Determine the (x, y) coordinate at the center of the cell enclosing the given text.  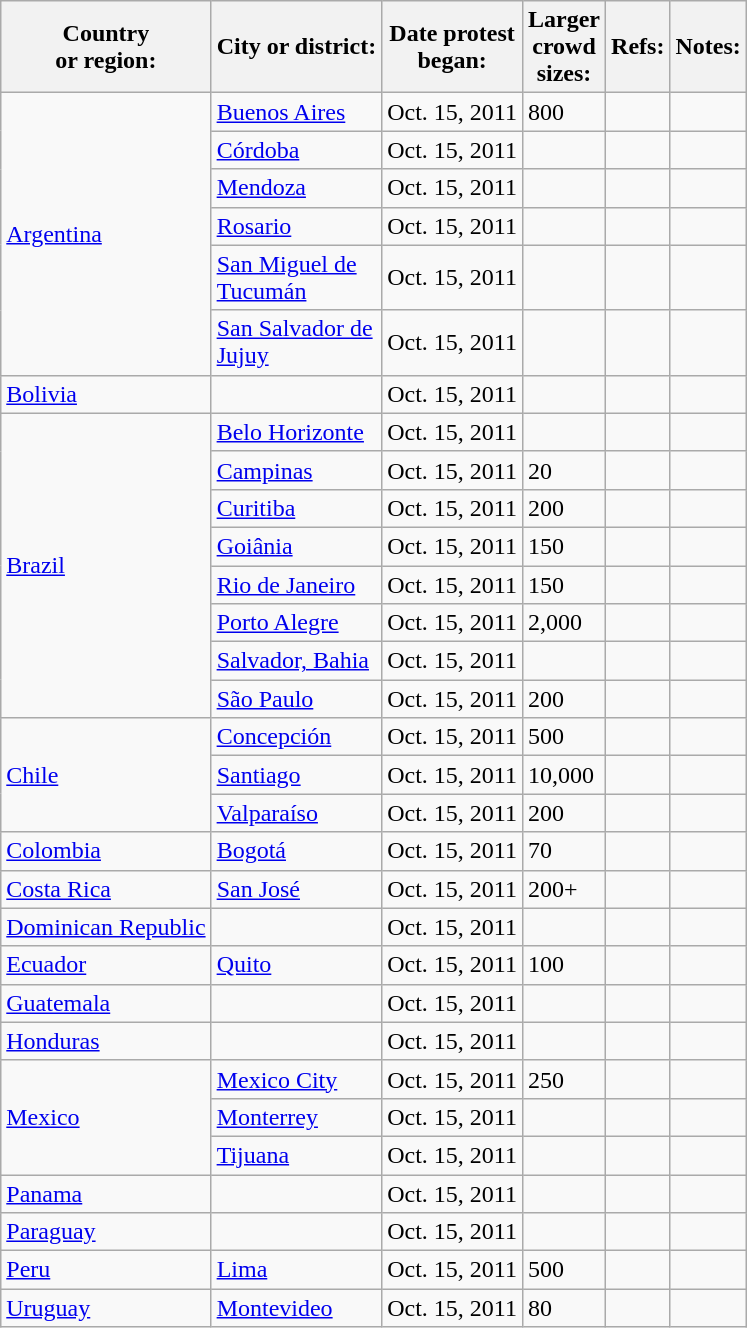
Panama (106, 1193)
Rio de Janeiro (296, 585)
Ecuador (106, 965)
Tijuana (296, 1155)
Lima (296, 1270)
Costa Rica (106, 889)
20 (564, 470)
Buenos Aires (296, 112)
250 (564, 1079)
Argentina (106, 234)
Notes: (708, 47)
100 (564, 965)
Honduras (106, 1041)
San José (296, 889)
Chile (106, 775)
Concepción (296, 737)
Campinas (296, 470)
Quito (296, 965)
Brazil (106, 565)
70 (564, 851)
Mendoza (296, 188)
Paraguay (106, 1232)
Date protestbegan: (452, 47)
Uruguay (106, 1308)
Bolivia (106, 394)
Dominican Republic (106, 927)
Goiânia (296, 546)
Montevideo (296, 1308)
Guatemala (106, 1003)
Rosario (296, 226)
City or district: (296, 47)
Mexico City (296, 1079)
Mexico (106, 1117)
800 (564, 112)
2,000 (564, 623)
Porto Alegre (296, 623)
80 (564, 1308)
Bogotá (296, 851)
San Miguel deTucumán (296, 278)
Valparaíso (296, 813)
Monterrey (296, 1117)
São Paulo (296, 699)
10,000 (564, 775)
Largercrowdsizes: (564, 47)
Belo Horizonte (296, 432)
Santiago (296, 775)
Colombia (106, 851)
Peru (106, 1270)
Salvador, Bahia (296, 661)
Countryor region: (106, 47)
Córdoba (296, 150)
Refs: (638, 47)
Curitiba (296, 508)
200+ (564, 889)
San Salvador de Jujuy (296, 342)
